Return the (x, y) coordinate for the center point of the cell that contains the specified text.  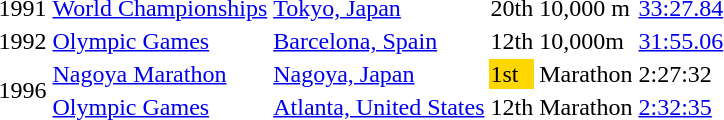
Barcelona, Spain (379, 41)
Marathon (586, 74)
Nagoya, Japan (379, 74)
Nagoya Marathon (160, 74)
Olympic Games (160, 41)
10,000m (586, 41)
12th (512, 41)
1st (512, 74)
